Return the (x, y) coordinate for the center point of the cell that contains the specified text.  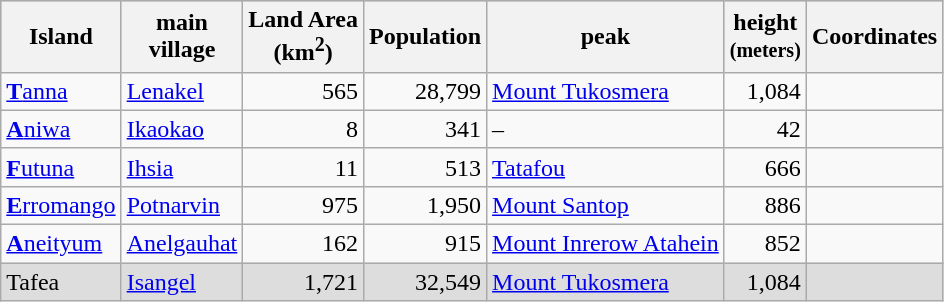
666 (765, 167)
peak (606, 37)
341 (424, 129)
Aniwa (61, 129)
1,721 (304, 282)
mainvillage (182, 37)
8 (304, 129)
Land Area(km2) (304, 37)
Mount Inrerow Atahein (606, 244)
162 (304, 244)
11 (304, 167)
Lenakel (182, 91)
Population (424, 37)
565 (304, 91)
Tanna (61, 91)
Ikaokao (182, 129)
Futuna (61, 167)
Island (61, 37)
42 (765, 129)
915 (424, 244)
Aneityum (61, 244)
886 (765, 205)
height(meters) (765, 37)
Erromango (61, 205)
Potnarvin (182, 205)
Tatafou (606, 167)
Ihsia (182, 167)
Anelgauhat (182, 244)
32,549 (424, 282)
Coordinates (874, 37)
– (606, 129)
Isangel (182, 282)
28,799 (424, 91)
975 (304, 205)
513 (424, 167)
1,950 (424, 205)
Mount Santop (606, 205)
Tafea (61, 282)
852 (765, 244)
